Capture the cell that displays the provided text and extract its (X, Y) central coordinate. 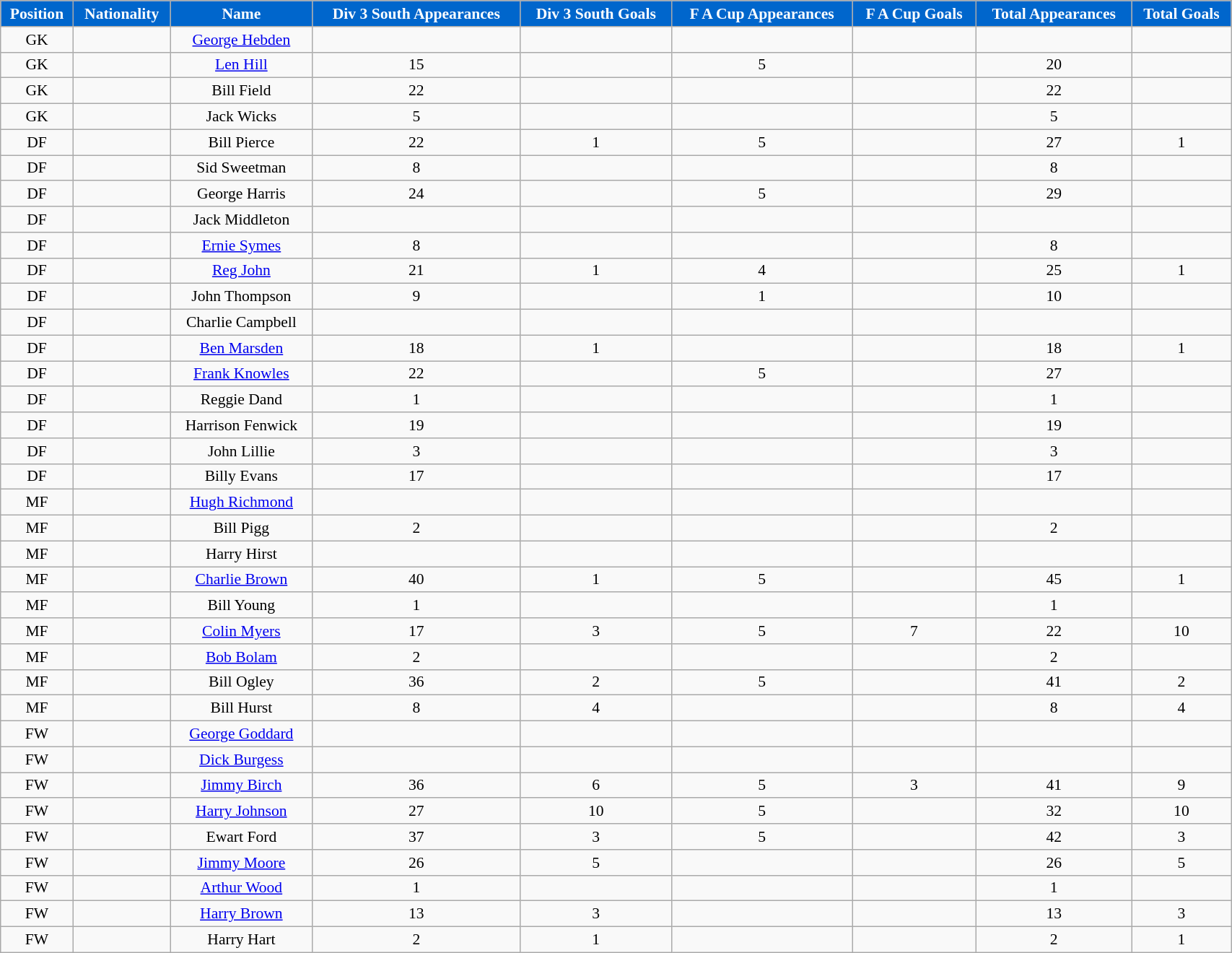
25 (1054, 271)
Harry Hirst (241, 554)
Bill Young (241, 606)
15 (416, 65)
21 (416, 271)
Jimmy Birch (241, 786)
Ben Marsden (241, 348)
Charlie Brown (241, 580)
40 (416, 580)
Div 3 South Appearances (416, 14)
George Harris (241, 194)
Hugh Richmond (241, 502)
F A Cup Goals (914, 14)
Dick Burgess (241, 760)
Len Hill (241, 65)
Colin Myers (241, 631)
Billy Evans (241, 476)
Name (241, 14)
Harry Brown (241, 914)
Jimmy Moore (241, 863)
Charlie Campbell (241, 323)
6 (596, 786)
20 (1054, 65)
45 (1054, 580)
John Thompson (241, 297)
Bill Ogley (241, 682)
George Hebden (241, 40)
Bill Pierce (241, 142)
Total Appearances (1054, 14)
F A Cup Appearances (762, 14)
Jack Middleton (241, 219)
Frank Knowles (241, 374)
32 (1054, 811)
24 (416, 194)
Nationality (121, 14)
John Lillie (241, 451)
37 (416, 837)
Reg John (241, 271)
Div 3 South Goals (596, 14)
Ewart Ford (241, 837)
Harry Hart (241, 940)
Bob Bolam (241, 657)
Bill Pigg (241, 528)
42 (1054, 837)
Bill Hurst (241, 708)
Harrison Fenwick (241, 425)
George Goddard (241, 734)
Reggie Dand (241, 400)
7 (914, 631)
Jack Wicks (241, 117)
Position (37, 14)
Harry Johnson (241, 811)
29 (1054, 194)
Bill Field (241, 91)
Ernie Symes (241, 245)
Arthur Wood (241, 888)
Total Goals (1181, 14)
Sid Sweetman (241, 168)
